Output the [x, y] coordinate of the center of the cell containing the given text.  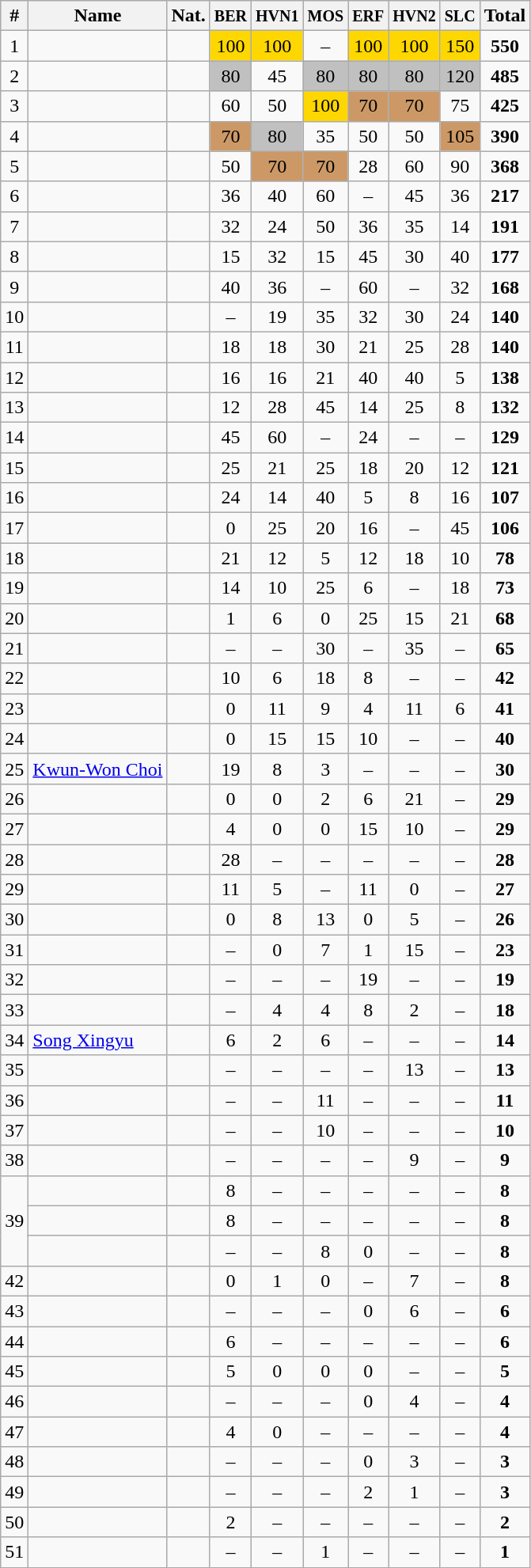
368 [505, 166]
43 [14, 1311]
106 [505, 528]
90 [460, 166]
34 [14, 1040]
78 [505, 558]
39 [14, 1221]
191 [505, 226]
107 [505, 498]
SLC [460, 16]
37 [14, 1130]
138 [505, 378]
217 [505, 196]
390 [505, 136]
HVN1 [278, 16]
ERF [369, 16]
485 [505, 76]
68 [505, 618]
41 [505, 708]
129 [505, 438]
47 [14, 1432]
22 [14, 678]
44 [14, 1342]
# [14, 16]
Name [98, 16]
168 [505, 287]
38 [14, 1160]
Nat. [188, 16]
17 [14, 528]
105 [460, 136]
33 [14, 1010]
51 [14, 1552]
177 [505, 256]
121 [505, 468]
Song Xingyu [98, 1040]
31 [14, 950]
132 [505, 408]
73 [505, 588]
Total [505, 16]
46 [14, 1402]
BER [230, 16]
75 [460, 106]
120 [460, 76]
65 [505, 648]
49 [14, 1492]
425 [505, 106]
HVN2 [415, 16]
48 [14, 1462]
150 [460, 46]
550 [505, 46]
MOS [326, 16]
Kwun-Won Choi [98, 769]
